Determine the [X, Y] coordinate at the center of the cell enclosing the given text.  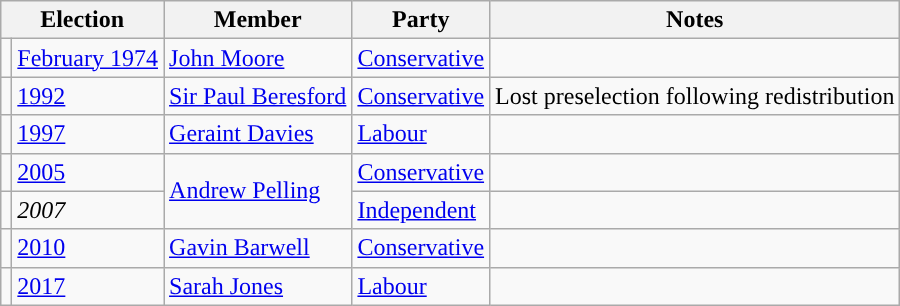
Geraint Davies [258, 134]
Member [258, 20]
2017 [88, 286]
Lost preselection following redistribution [695, 96]
Gavin Barwell [258, 248]
Sir Paul Beresford [258, 96]
Sarah Jones [258, 286]
1992 [88, 96]
Independent [421, 210]
2010 [88, 248]
Party [421, 20]
2007 [88, 210]
February 1974 [88, 58]
John Moore [258, 58]
Andrew Pelling [258, 191]
Election [82, 20]
1997 [88, 134]
2005 [88, 172]
Notes [695, 20]
